Return the [x, y] coordinate for the center point of the cell that contains the specified text.  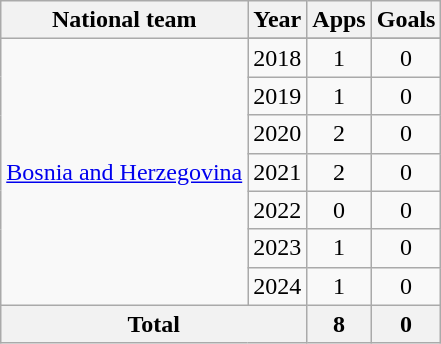
Goals [406, 20]
Total [154, 324]
Apps [339, 20]
2021 [278, 172]
Year [278, 20]
8 [339, 324]
2024 [278, 286]
2020 [278, 134]
2022 [278, 210]
2018 [278, 58]
2019 [278, 96]
National team [124, 20]
2023 [278, 248]
Bosnia and Herzegovina [124, 172]
